Return [X, Y] of the center of cell containing provided text 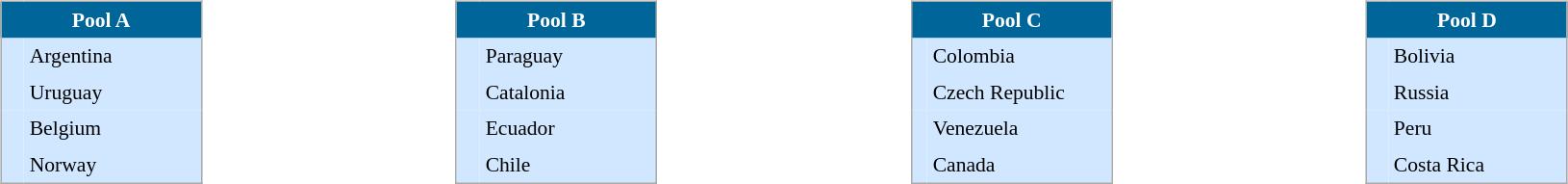
Catalonia [569, 92]
Canada [1020, 165]
Uruguay [114, 92]
Chile [569, 165]
Pool B [556, 19]
Paraguay [569, 57]
Venezuela [1020, 128]
Belgium [114, 128]
Argentina [114, 57]
Bolivia [1478, 57]
Norway [114, 165]
Ecuador [569, 128]
Czech Republic [1020, 92]
Colombia [1020, 57]
Russia [1478, 92]
Pool D [1467, 19]
Costa Rica [1478, 165]
Peru [1478, 128]
Pool A [101, 19]
Pool C [1011, 19]
